Find where the given text appears and provide that cell's center as (X, Y) coordinate. 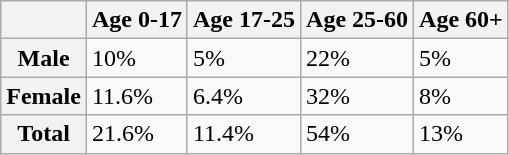
32% (358, 96)
Total (44, 134)
22% (358, 58)
11.6% (136, 96)
Age 17-25 (244, 20)
Age 60+ (462, 20)
10% (136, 58)
Age 25-60 (358, 20)
6.4% (244, 96)
54% (358, 134)
13% (462, 134)
Male (44, 58)
8% (462, 96)
Age 0-17 (136, 20)
11.4% (244, 134)
21.6% (136, 134)
Female (44, 96)
